Extract the [x, y] coordinate from the center of the cell holding the provided text.  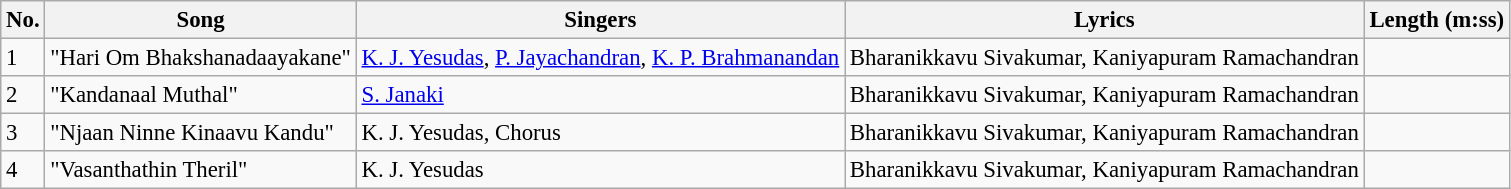
S. Janaki [600, 95]
Lyrics [1105, 20]
4 [23, 170]
K. J. Yesudas, P. Jayachandran, K. P. Brahmanandan [600, 58]
Length (m:ss) [1436, 20]
"Hari Om Bhakshanadaayakane" [200, 58]
1 [23, 58]
No. [23, 20]
"Kandanaal Muthal" [200, 95]
Song [200, 20]
Singers [600, 20]
"Njaan Ninne Kinaavu Kandu" [200, 133]
3 [23, 133]
2 [23, 95]
"Vasanthathin Theril" [200, 170]
K. J. Yesudas, Chorus [600, 133]
K. J. Yesudas [600, 170]
